Return the [x, y] coordinate for the center point of the cell that contains the specified text.  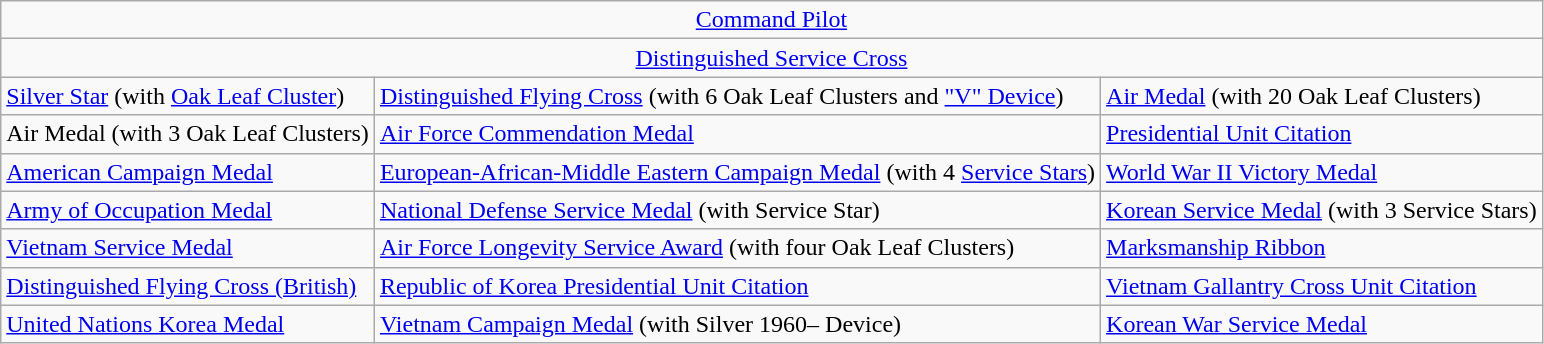
Air Medal (with 20 Oak Leaf Clusters) [1322, 96]
Distinguished Flying Cross (with 6 Oak Leaf Clusters and "V" Device) [737, 96]
Air Force Longevity Service Award (with four Oak Leaf Clusters) [737, 248]
Command Pilot [772, 20]
World War II Victory Medal [1322, 172]
European-African-Middle Eastern Campaign Medal (with 4 Service Stars) [737, 172]
Korean War Service Medal [1322, 324]
Army of Occupation Medal [188, 210]
National Defense Service Medal (with Service Star) [737, 210]
Vietnam Campaign Medal (with Silver 1960– Device) [737, 324]
Vietnam Service Medal [188, 248]
Vietnam Gallantry Cross Unit Citation [1322, 286]
Marksmanship Ribbon [1322, 248]
Air Force Commendation Medal [737, 134]
Silver Star (with Oak Leaf Cluster) [188, 96]
Korean Service Medal (with 3 Service Stars) [1322, 210]
Distinguished Service Cross [772, 58]
Air Medal (with 3 Oak Leaf Clusters) [188, 134]
Presidential Unit Citation [1322, 134]
American Campaign Medal [188, 172]
Distinguished Flying Cross (British) [188, 286]
Republic of Korea Presidential Unit Citation [737, 286]
United Nations Korea Medal [188, 324]
